Identify which cell holds the provided text, then report its [X, Y] central coordinate. 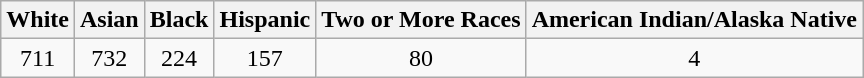
732 [109, 58]
Asian [109, 20]
Two or More Races [421, 20]
Black [179, 20]
American Indian/Alaska Native [694, 20]
711 [38, 58]
Hispanic [265, 20]
224 [179, 58]
157 [265, 58]
White [38, 20]
80 [421, 58]
4 [694, 58]
